From the cell containing the given text, extract its center point as [x, y] coordinate. 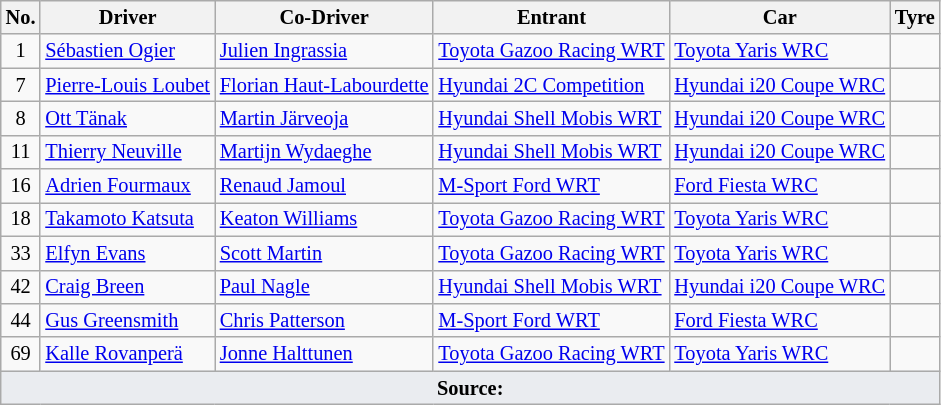
Julien Ingrassia [324, 51]
Keaton Williams [324, 219]
Renaud Jamoul [324, 186]
Sébastien Ogier [127, 51]
Thierry Neuville [127, 152]
Tyre [915, 17]
Martin Järveoja [324, 118]
Source: [470, 388]
Takamoto Katsuta [127, 219]
Co-Driver [324, 17]
11 [21, 152]
No. [21, 17]
Elfyn Evans [127, 253]
Car [780, 17]
Chris Patterson [324, 320]
Kalle Rovanperä [127, 354]
Martijn Wydaeghe [324, 152]
Florian Haut-Labourdette [324, 85]
Paul Nagle [324, 287]
7 [21, 85]
1 [21, 51]
Hyundai 2C Competition [551, 85]
Craig Breen [127, 287]
Jonne Halttunen [324, 354]
Adrien Fourmaux [127, 186]
Driver [127, 17]
Entrant [551, 17]
42 [21, 287]
18 [21, 219]
44 [21, 320]
Gus Greensmith [127, 320]
Pierre-Louis Loubet [127, 85]
16 [21, 186]
Ott Tänak [127, 118]
33 [21, 253]
Scott Martin [324, 253]
8 [21, 118]
69 [21, 354]
